Extract the [X, Y] coordinate from the center of the cell holding the provided text.  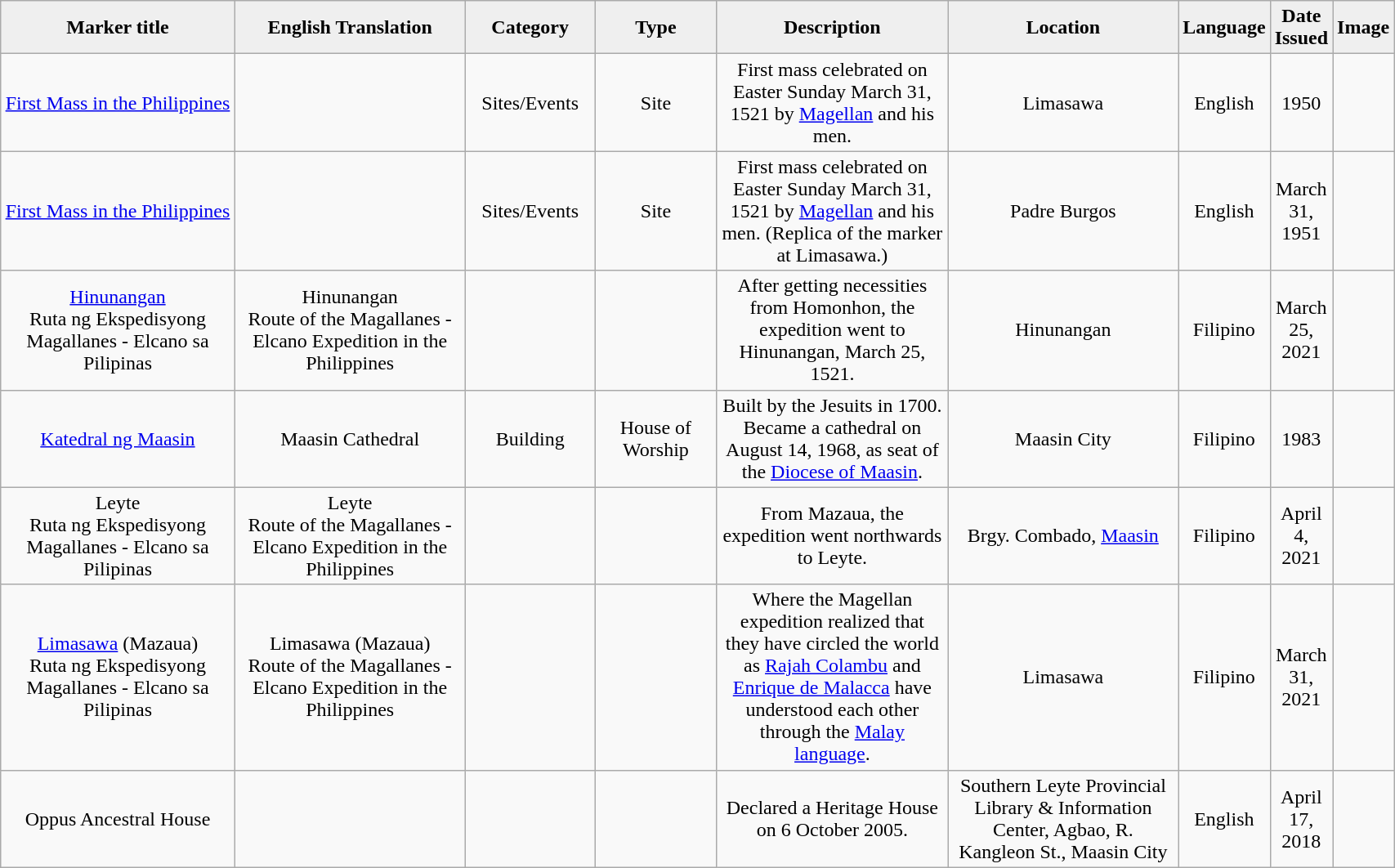
Language [1224, 28]
LeyteRuta ng Ekspedisyong Magallanes - Elcano sa Pilipinas [118, 536]
1950 [1301, 103]
March 31, 1951 [1301, 211]
HinunanganRoute of the Magallanes - Elcano Expedition in the Philippines [350, 330]
Southern Leyte Provincial Library & Information Center, Agbao, R. Kangleon St., Maasin City [1063, 819]
Limasawa (Mazaua)Ruta ng Ekspedisyong Magallanes - Elcano sa Pilipinas [118, 677]
Description [832, 28]
HinunanganRuta ng Ekspedisyong Magallanes - Elcano sa Pilipinas [118, 330]
Type [655, 28]
Maasin City [1063, 438]
English Translation [350, 28]
March 31, 2021 [1301, 677]
Oppus Ancestral House [118, 819]
Declared a Heritage House on 6 October 2005. [832, 819]
First mass celebrated on Easter Sunday March 31, 1521 by Magellan and his men. (Replica of the marker at Limasawa.) [832, 211]
1983 [1301, 438]
LeyteRoute of the Magallanes - Elcano Expedition in the Philippines [350, 536]
Location [1063, 28]
Brgy. Combado, Maasin [1063, 536]
Hinunangan [1063, 330]
Category [530, 28]
Maasin Cathedral [350, 438]
March 25, 2021 [1301, 330]
Limasawa (Mazaua)Route of the Magallanes - Elcano Expedition in the Philippines [350, 677]
First mass celebrated on Easter Sunday March 31, 1521 by Magellan and his men. [832, 103]
April 17, 2018 [1301, 819]
Image [1363, 28]
Katedral ng Maasin [118, 438]
Built by the Jesuits in 1700. Became a cathedral on August 14, 1968, as seat of the Diocese of Maasin. [832, 438]
After getting necessities from Homonhon, the expedition went to Hinunangan, March 25, 1521. [832, 330]
Building [530, 438]
Date Issued [1301, 28]
From Mazaua, the expedition went northwards to Leyte. [832, 536]
April 4, 2021 [1301, 536]
Marker title [118, 28]
House of Worship [655, 438]
Padre Burgos [1063, 211]
